Identify which cell holds the provided text, then report its [X, Y] central coordinate. 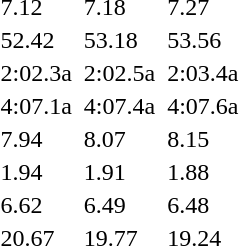
53.18 [119, 40]
4:07.4a [119, 106]
2:02.5a [119, 73]
1.91 [119, 172]
6.49 [119, 205]
8.07 [119, 139]
